From the cell containing the given text, extract its center point as (x, y) coordinate. 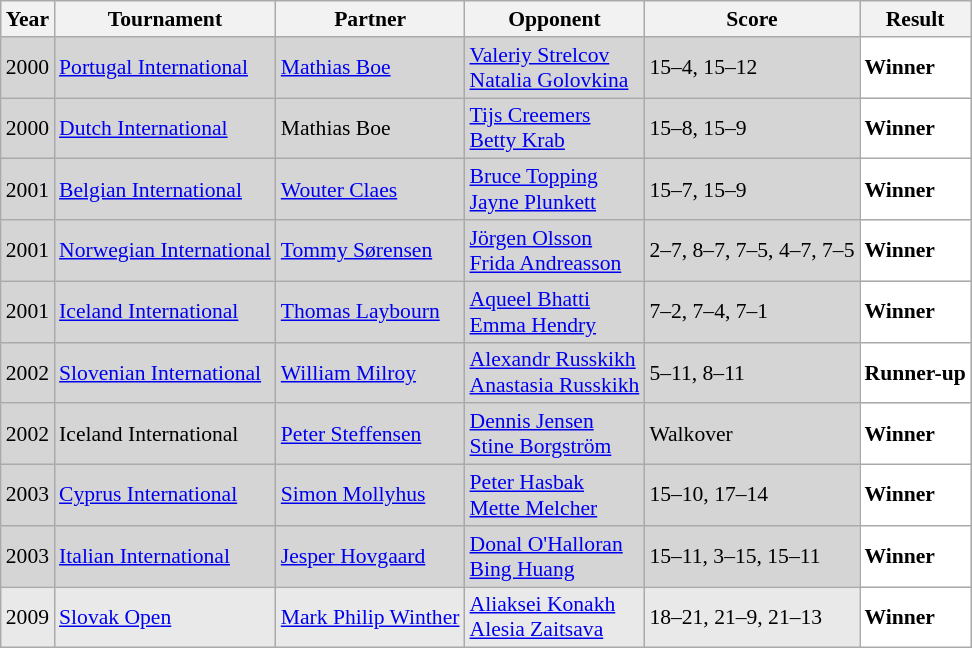
Belgian International (165, 190)
Tournament (165, 19)
Tommy Sørensen (370, 250)
15–10, 17–14 (752, 496)
15–4, 15–12 (752, 68)
Simon Mollyhus (370, 496)
William Milroy (370, 372)
Runner-up (916, 372)
Partner (370, 19)
Dennis Jensen Stine Borgström (555, 434)
Score (752, 19)
5–11, 8–11 (752, 372)
Italian International (165, 556)
Jörgen Olsson Frida Andreasson (555, 250)
Aliaksei Konakh Alesia Zaitsava (555, 618)
Tijs Creemers Betty Krab (555, 128)
Slovenian International (165, 372)
Cyprus International (165, 496)
Peter Steffensen (370, 434)
2–7, 8–7, 7–5, 4–7, 7–5 (752, 250)
Bruce Topping Jayne Plunkett (555, 190)
15–11, 3–15, 15–11 (752, 556)
Peter Hasbak Mette Melcher (555, 496)
Jesper Hovgaard (370, 556)
Slovak Open (165, 618)
15–8, 15–9 (752, 128)
Result (916, 19)
Wouter Claes (370, 190)
Opponent (555, 19)
Norwegian International (165, 250)
18–21, 21–9, 21–13 (752, 618)
Mark Philip Winther (370, 618)
Year (28, 19)
Dutch International (165, 128)
Thomas Laybourn (370, 312)
Aqueel Bhatti Emma Hendry (555, 312)
2009 (28, 618)
Valeriy Strelcov Natalia Golovkina (555, 68)
Donal O'Halloran Bing Huang (555, 556)
15–7, 15–9 (752, 190)
Portugal International (165, 68)
Walkover (752, 434)
Alexandr Russkikh Anastasia Russkikh (555, 372)
7–2, 7–4, 7–1 (752, 312)
